From the cell containing the given text, extract its center point as [X, Y] coordinate. 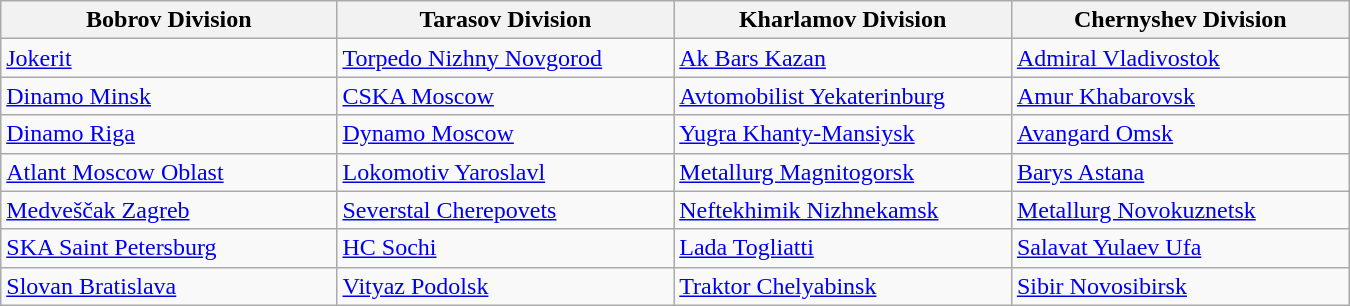
Sibir Novosibirsk [1180, 286]
Severstal Cherepovets [506, 210]
Salavat Yulaev Ufa [1180, 248]
Amur Khabarovsk [1180, 96]
Ak Bars Kazan [843, 58]
Avangard Omsk [1180, 134]
Kharlamov Division [843, 20]
Vityaz Podolsk [506, 286]
Admiral Vladivostok [1180, 58]
CSKA Moscow [506, 96]
Metallurg Magnitogorsk [843, 172]
Dinamo Minsk [169, 96]
Medveščak Zagreb [169, 210]
SKA Saint Petersburg [169, 248]
Barys Astana [1180, 172]
Tarasov Division [506, 20]
Dinamo Riga [169, 134]
Traktor Chelyabinsk [843, 286]
Avtomobilist Yekaterinburg [843, 96]
Slovan Bratislava [169, 286]
Metallurg Novokuznetsk [1180, 210]
Dynamo Moscow [506, 134]
Bobrov Division [169, 20]
Chernyshev Division [1180, 20]
Jokerit [169, 58]
Lada Togliatti [843, 248]
Torpedo Nizhny Novgorod [506, 58]
Atlant Moscow Oblast [169, 172]
Lokomotiv Yaroslavl [506, 172]
HC Sochi [506, 248]
Neftekhimik Nizhnekamsk [843, 210]
Yugra Khanty-Mansiysk [843, 134]
